Search for the cell housing the specified text and yield its [x, y] center coordinate. 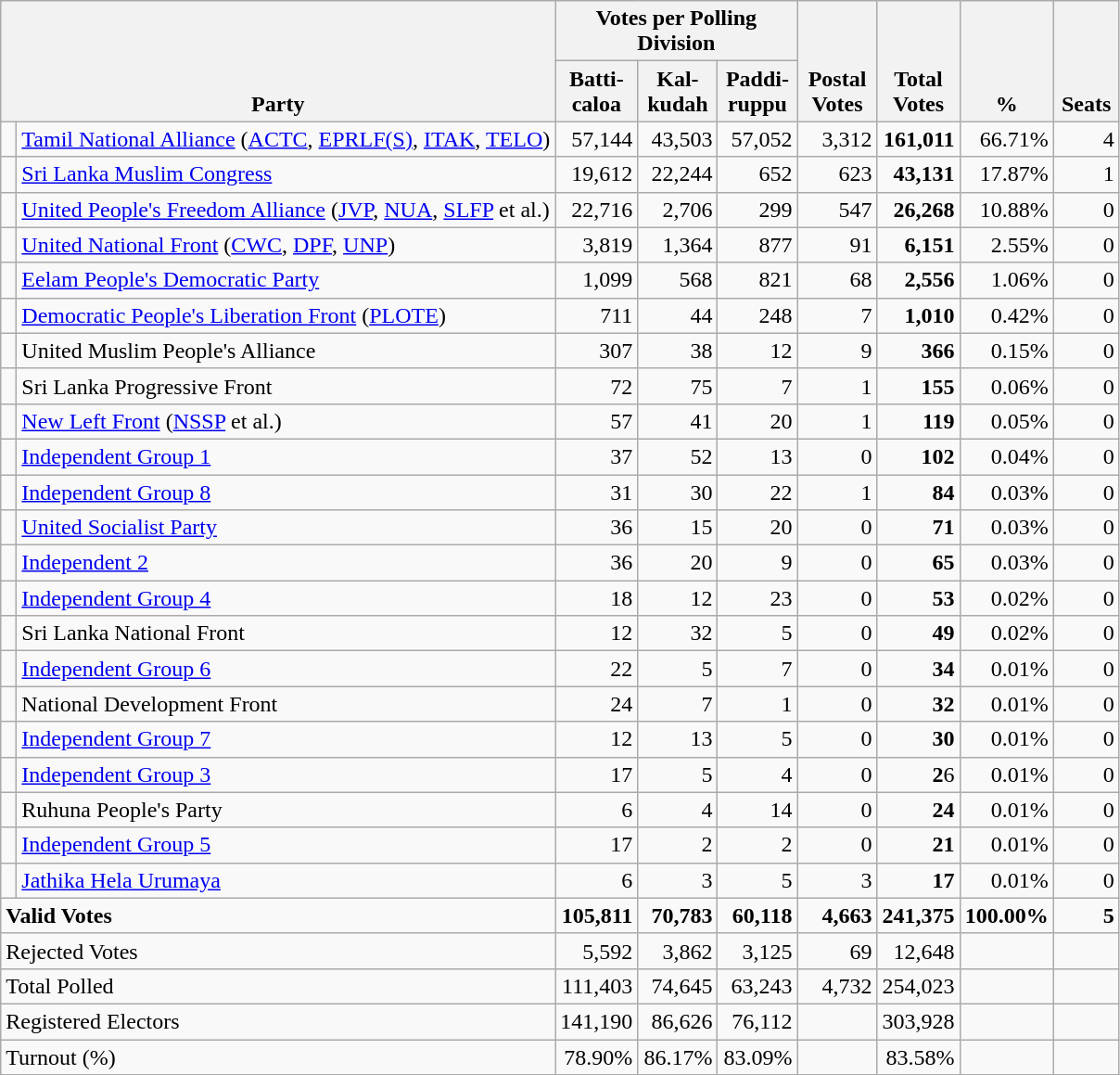
United People's Freedom Alliance (JVP, NUA, SLFP et al.) [286, 210]
Registered Electors [278, 1021]
0.42% [1007, 315]
Seats [1087, 61]
0.06% [1007, 386]
161,011 [918, 139]
15 [678, 528]
United National Front (CWC, DPF, UNP) [286, 245]
41 [678, 421]
Paddi-ruppu [757, 91]
84 [918, 493]
3,862 [678, 951]
0.04% [1007, 456]
31 [597, 493]
New Left Front (NSSP et al.) [286, 421]
3,819 [597, 245]
United Muslim People's Alliance [286, 351]
43,131 [918, 174]
Eelam People's Democratic Party [286, 280]
75 [678, 386]
141,190 [597, 1021]
12,648 [918, 951]
19,612 [597, 174]
Jathika Hela Urumaya [286, 880]
Independent Group 3 [286, 774]
1,010 [918, 315]
Batti-caloa [597, 91]
Independent Group 7 [286, 739]
0.05% [1007, 421]
Democratic People's Liberation Front (PLOTE) [286, 315]
568 [678, 280]
44 [678, 315]
68 [837, 280]
241,375 [918, 915]
Total Votes [918, 61]
Sri Lanka Progressive Front [286, 386]
34 [918, 669]
86,626 [678, 1021]
2,706 [678, 210]
14 [757, 810]
PostalVotes [837, 61]
4,732 [837, 986]
17.87% [1007, 174]
Independent Group 5 [286, 845]
63,243 [757, 986]
Turnout (%) [278, 1056]
66.71% [1007, 139]
43,503 [678, 139]
6,151 [918, 245]
60,118 [757, 915]
5,592 [597, 951]
78.90% [597, 1056]
Independent Group 1 [286, 456]
877 [757, 245]
Party [278, 61]
57,052 [757, 139]
155 [918, 386]
100.00% [1007, 915]
26 [918, 774]
Kal-kudah [678, 91]
623 [837, 174]
652 [757, 174]
547 [837, 210]
Total Polled [278, 986]
22,244 [678, 174]
76,112 [757, 1021]
1,099 [597, 280]
Ruhuna People's Party [286, 810]
2.55% [1007, 245]
3,312 [837, 139]
Votes per Polling Division [677, 32]
105,811 [597, 915]
3,125 [757, 951]
52 [678, 456]
254,023 [918, 986]
53 [918, 598]
Sri Lanka Muslim Congress [286, 174]
711 [597, 315]
71 [918, 528]
83.58% [918, 1056]
26,268 [918, 210]
21 [918, 845]
Sri Lanka National Front [286, 633]
National Development Front [286, 704]
10.88% [1007, 210]
307 [597, 351]
102 [918, 456]
111,403 [597, 986]
91 [837, 245]
2,556 [918, 280]
119 [918, 421]
1.06% [1007, 280]
1,364 [678, 245]
57,144 [597, 139]
Independent Group 8 [286, 493]
Rejected Votes [278, 951]
0.15% [1007, 351]
303,928 [918, 1021]
366 [918, 351]
Independent Group 6 [286, 669]
23 [757, 598]
74,645 [678, 986]
49 [918, 633]
37 [597, 456]
% [1007, 61]
Independent Group 4 [286, 598]
57 [597, 421]
Valid Votes [278, 915]
70,783 [678, 915]
69 [837, 951]
18 [597, 598]
22,716 [597, 210]
65 [918, 563]
72 [597, 386]
4,663 [837, 915]
83.09% [757, 1056]
299 [757, 210]
United Socialist Party [286, 528]
86.17% [678, 1056]
Independent 2 [286, 563]
Tamil National Alliance (ACTC, EPRLF(S), ITAK, TELO) [286, 139]
821 [757, 280]
38 [678, 351]
248 [757, 315]
